Detect which cell encompasses the target text, then output its (X, Y) center coordinate. 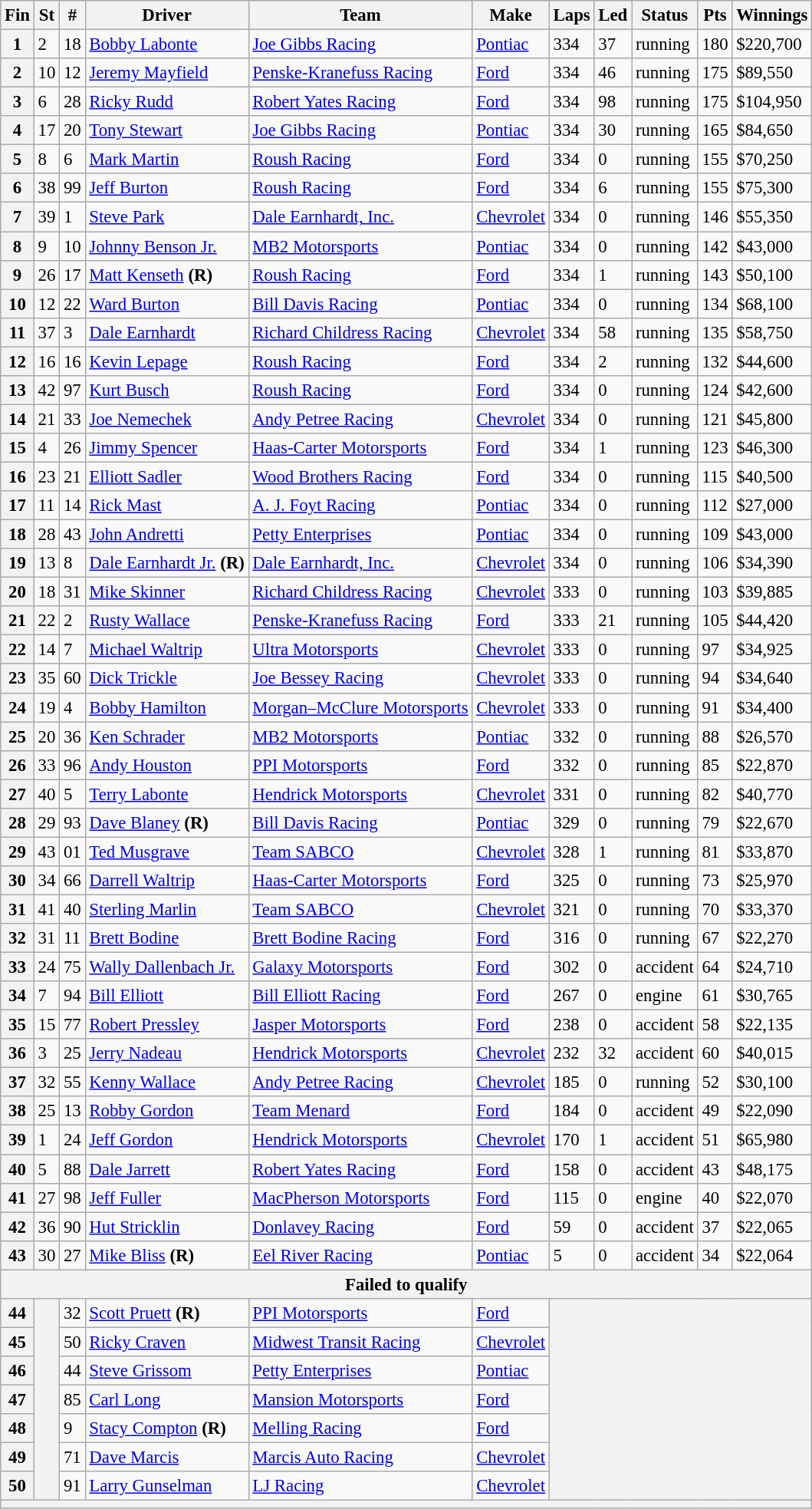
67 (715, 938)
Elliott Sadler (167, 476)
Jerry Nadeau (167, 1053)
Johnny Benson Jr. (167, 246)
$34,400 (772, 707)
$22,070 (772, 1198)
Andy Houston (167, 765)
$22,064 (772, 1255)
Team Menard (360, 1112)
Steve Grissom (167, 1371)
331 (572, 794)
Pts (715, 15)
$46,300 (772, 448)
$22,670 (772, 823)
238 (572, 1025)
$42,600 (772, 390)
90 (72, 1227)
45 (18, 1342)
82 (715, 794)
Bobby Hamilton (167, 707)
Kenny Wallace (167, 1082)
$34,925 (772, 650)
142 (715, 246)
Team (360, 15)
Wood Brothers Racing (360, 476)
$40,015 (772, 1053)
Dave Marcis (167, 1458)
165 (715, 130)
Galaxy Motorsports (360, 967)
Matt Kenseth (R) (167, 275)
$68,100 (772, 304)
$55,350 (772, 217)
Dale Earnhardt (167, 332)
105 (715, 621)
Jeremy Mayfield (167, 73)
Melling Racing (360, 1428)
79 (715, 823)
Darrell Waltrip (167, 881)
$27,000 (772, 506)
Ricky Rudd (167, 102)
73 (715, 881)
$40,770 (772, 794)
185 (572, 1082)
Midwest Transit Racing (360, 1342)
106 (715, 563)
Wally Dallenbach Jr. (167, 967)
Fin (18, 15)
Robert Pressley (167, 1025)
Eel River Racing (360, 1255)
Ken Schrader (167, 736)
Led (613, 15)
Make (511, 15)
Marcis Auto Racing (360, 1458)
$89,550 (772, 73)
Mike Skinner (167, 592)
$39,885 (772, 592)
93 (72, 823)
Mansion Motorsports (360, 1399)
Dick Trickle (167, 679)
Ricky Craven (167, 1342)
267 (572, 996)
$70,250 (772, 160)
Rusty Wallace (167, 621)
Hut Stricklin (167, 1227)
146 (715, 217)
Morgan–McClure Motorsports (360, 707)
Failed to qualify (406, 1284)
Dave Blaney (R) (167, 823)
Steve Park (167, 217)
Robby Gordon (167, 1112)
$30,100 (772, 1082)
135 (715, 332)
$34,640 (772, 679)
134 (715, 304)
Ted Musgrave (167, 852)
55 (72, 1082)
70 (715, 909)
$34,390 (772, 563)
Donlavey Racing (360, 1227)
$33,370 (772, 909)
77 (72, 1025)
184 (572, 1112)
St (46, 15)
$75,300 (772, 188)
325 (572, 881)
$22,870 (772, 765)
$58,750 (772, 332)
$45,800 (772, 419)
Sterling Marlin (167, 909)
$48,175 (772, 1169)
Winnings (772, 15)
112 (715, 506)
109 (715, 535)
$44,600 (772, 361)
132 (715, 361)
Scott Pruett (R) (167, 1313)
Laps (572, 15)
$22,065 (772, 1227)
Rick Mast (167, 506)
John Andretti (167, 535)
Brett Bodine (167, 938)
316 (572, 938)
$84,650 (772, 130)
121 (715, 419)
Stacy Compton (R) (167, 1428)
99 (72, 188)
Brett Bodine Racing (360, 938)
Bill Elliott Racing (360, 996)
61 (715, 996)
Michael Waltrip (167, 650)
Ward Burton (167, 304)
01 (72, 852)
170 (572, 1140)
103 (715, 592)
143 (715, 275)
$44,420 (772, 621)
47 (18, 1399)
124 (715, 390)
Jimmy Spencer (167, 448)
64 (715, 967)
96 (72, 765)
Terry Labonte (167, 794)
329 (572, 823)
81 (715, 852)
$22,135 (772, 1025)
Jeff Gordon (167, 1140)
MacPherson Motorsports (360, 1198)
$220,700 (772, 44)
Kurt Busch (167, 390)
Mike Bliss (R) (167, 1255)
Dale Jarrett (167, 1169)
$50,100 (772, 275)
$104,950 (772, 102)
75 (72, 967)
51 (715, 1140)
# (72, 15)
Jeff Fuller (167, 1198)
$30,765 (772, 996)
52 (715, 1082)
$25,970 (772, 881)
Jasper Motorsports (360, 1025)
Driver (167, 15)
Larry Gunselman (167, 1486)
Joe Nemechek (167, 419)
Status (665, 15)
180 (715, 44)
321 (572, 909)
$24,710 (772, 967)
Bobby Labonte (167, 44)
Mark Martin (167, 160)
$65,980 (772, 1140)
123 (715, 448)
$33,870 (772, 852)
158 (572, 1169)
$22,270 (772, 938)
$40,500 (772, 476)
A. J. Foyt Racing (360, 506)
71 (72, 1458)
LJ Racing (360, 1486)
232 (572, 1053)
328 (572, 852)
$22,090 (772, 1112)
59 (572, 1227)
Jeff Burton (167, 188)
Joe Bessey Racing (360, 679)
48 (18, 1428)
Ultra Motorsports (360, 650)
Tony Stewart (167, 130)
Bill Elliott (167, 996)
$26,570 (772, 736)
Carl Long (167, 1399)
302 (572, 967)
66 (72, 881)
Dale Earnhardt Jr. (R) (167, 563)
Kevin Lepage (167, 361)
